Find where the given text appears and provide that cell's center as (X, Y) coordinate. 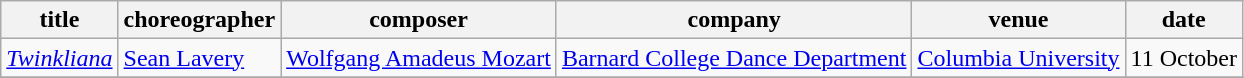
Wolfgang Amadeus Mozart (419, 58)
Twinkliana (60, 58)
composer (419, 20)
Sean Lavery (200, 58)
date (1184, 20)
venue (1018, 20)
Barnard College Dance Department (734, 58)
choreographer (200, 20)
11 October (1184, 58)
Columbia University (1018, 58)
company (734, 20)
title (60, 20)
